Capture the cell that displays the provided text and extract its (x, y) central coordinate. 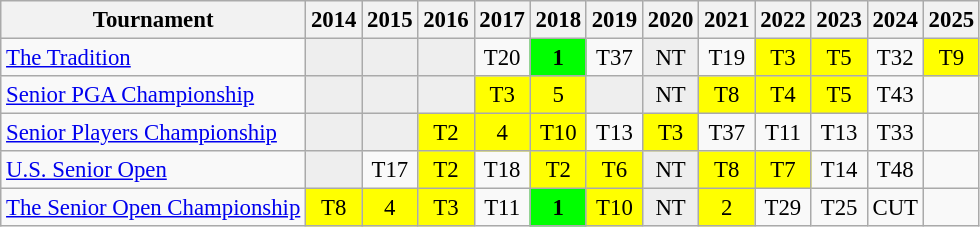
T9 (951, 58)
T48 (895, 170)
T18 (502, 170)
2025 (951, 20)
CUT (895, 208)
T32 (895, 58)
T33 (895, 133)
2020 (671, 20)
T19 (727, 58)
2 (727, 208)
5 (558, 95)
T17 (390, 170)
U.S. Senior Open (154, 170)
Tournament (154, 20)
The Tradition (154, 58)
T14 (839, 170)
T7 (783, 170)
2017 (502, 20)
Senior PGA Championship (154, 95)
T25 (839, 208)
T20 (502, 58)
T43 (895, 95)
2018 (558, 20)
T6 (614, 170)
Senior Players Championship (154, 133)
T4 (783, 95)
2023 (839, 20)
2019 (614, 20)
2024 (895, 20)
2015 (390, 20)
2022 (783, 20)
2016 (446, 20)
T29 (783, 208)
2014 (334, 20)
The Senior Open Championship (154, 208)
2021 (727, 20)
